Find where the given text appears and provide that cell's center as [X, Y] coordinate. 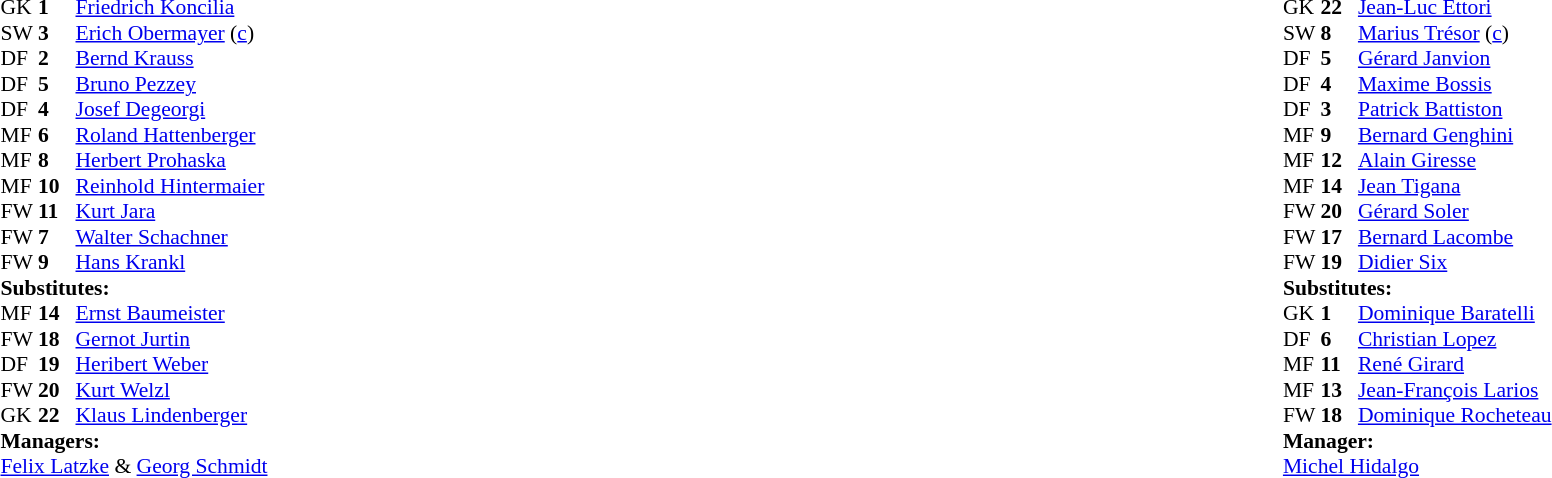
Heribert Weber [172, 365]
7 [57, 237]
Managers: [134, 441]
Alain Giresse [1455, 161]
Josef Degeorgi [172, 109]
Reinhold Hintermaier [172, 186]
17 [1339, 237]
Gérard Soler [1455, 211]
Gérard Janvion [1455, 59]
Marius Trésor (c) [1455, 33]
Klaus Lindenberger [172, 415]
Dominique Rocheteau [1455, 415]
Erich Obermayer (c) [172, 33]
10 [57, 186]
Didier Six [1455, 263]
Kurt Welzl [172, 390]
Hans Krankl [172, 263]
Ernst Baumeister [172, 313]
Dominique Baratelli [1455, 313]
12 [1339, 161]
Jean-François Larios [1455, 390]
Gernot Jurtin [172, 339]
Maxime Bossis [1455, 84]
Patrick Battiston [1455, 109]
Christian Lopez [1455, 339]
Kurt Jara [172, 211]
Bruno Pezzey [172, 84]
Bernd Krauss [172, 59]
Manager: [1418, 441]
1 [1339, 313]
René Girard [1455, 365]
Bernard Genghini [1455, 135]
13 [1339, 390]
Roland Hattenberger [172, 135]
22 [57, 415]
Herbert Prohaska [172, 161]
2 [57, 59]
Bernard Lacombe [1455, 237]
Walter Schachner [172, 237]
Jean Tigana [1455, 186]
